Find where the given text appears and provide that cell's center as [x, y] coordinate. 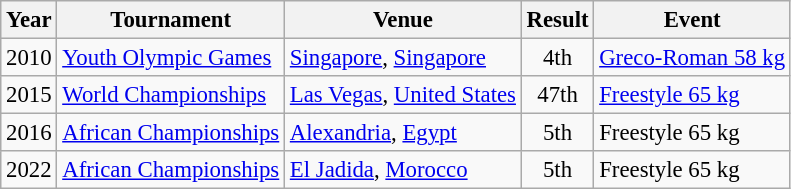
Singapore, Singapore [404, 58]
Las Vegas, United States [404, 95]
2022 [29, 170]
Venue [404, 20]
Year [29, 20]
Youth Olympic Games [171, 58]
World Championships [171, 95]
4th [558, 58]
Result [558, 20]
2016 [29, 133]
Greco-Roman 58 kg [692, 58]
El Jadida, Morocco [404, 170]
Alexandria, Egypt [404, 133]
47th [558, 95]
2015 [29, 95]
Event [692, 20]
Tournament [171, 20]
2010 [29, 58]
